Identify which cell holds the provided text, then report its [x, y] central coordinate. 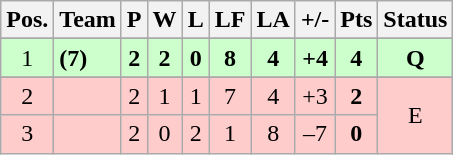
P [134, 20]
LF [230, 20]
3 [28, 134]
E [416, 115]
+/- [314, 20]
LA [273, 20]
7 [230, 96]
Q [416, 58]
Pos. [28, 20]
–7 [314, 134]
(7) [88, 58]
Status [416, 20]
Pts [356, 20]
+3 [314, 96]
W [164, 20]
Team [88, 20]
L [196, 20]
+4 [314, 58]
